For the text-containing cell, return its midpoint in (X, Y) coordinate format. 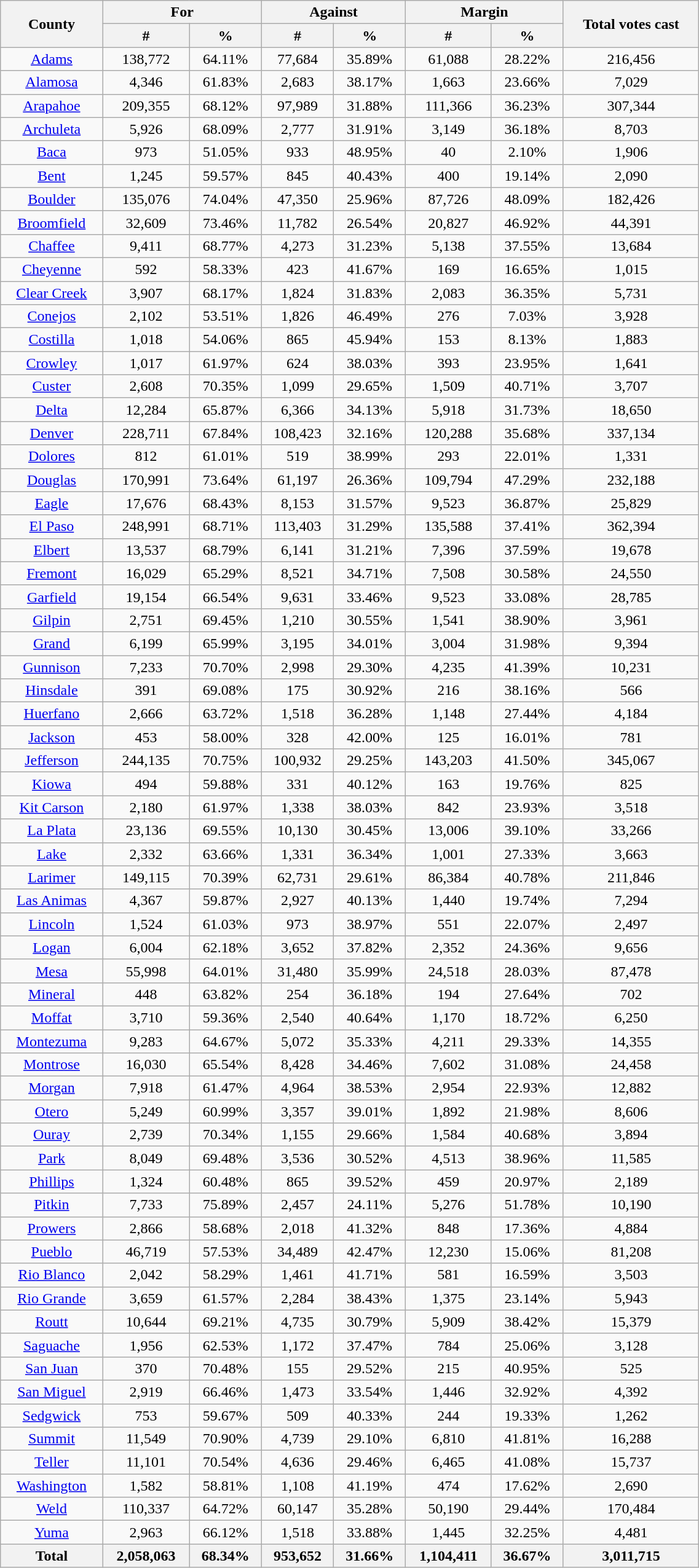
23.66% (527, 82)
41.50% (527, 761)
29.61% (370, 877)
3,659 (146, 1298)
58.33% (225, 269)
19,678 (631, 550)
519 (298, 457)
4,211 (449, 1041)
1,445 (449, 1532)
6,810 (449, 1439)
Costilla (52, 340)
169 (449, 269)
812 (146, 457)
29.65% (370, 386)
3,907 (146, 293)
2,739 (146, 1135)
46.92% (527, 222)
22.07% (527, 924)
2,058,063 (146, 1556)
2,866 (146, 1228)
3,011,715 (631, 1556)
San Miguel (52, 1392)
28.03% (527, 971)
216 (449, 691)
60.99% (225, 1111)
Prowers (52, 1228)
25.96% (370, 199)
17.36% (527, 1228)
69.48% (225, 1158)
38.99% (370, 457)
1,148 (449, 714)
24,458 (631, 1065)
46.49% (370, 316)
14,355 (631, 1041)
Against (333, 12)
44,391 (631, 222)
58.81% (225, 1486)
7,918 (146, 1088)
Morgan (52, 1088)
8,153 (298, 503)
Saguache (52, 1345)
1,582 (146, 1486)
2,963 (146, 1532)
Total votes cast (631, 24)
59.67% (225, 1415)
1,324 (146, 1182)
64.67% (225, 1041)
97,989 (298, 106)
51.78% (527, 1205)
33,266 (631, 831)
3,961 (631, 620)
17.62% (527, 1486)
68.34% (225, 1556)
41.39% (527, 667)
328 (298, 737)
Phillips (52, 1182)
2,690 (631, 1486)
2,666 (146, 714)
3,707 (631, 386)
24.11% (370, 1205)
19.14% (527, 176)
23.14% (527, 1298)
36.34% (370, 854)
2,927 (298, 901)
6,199 (146, 643)
31.66% (370, 1556)
13,537 (146, 550)
27.44% (527, 714)
66.54% (225, 597)
753 (146, 1415)
38.96% (527, 1158)
19,154 (146, 597)
Gilpin (52, 620)
842 (449, 807)
113,403 (298, 527)
Margin (484, 12)
6,366 (298, 410)
494 (146, 784)
35.89% (370, 59)
30.52% (370, 1158)
228,711 (146, 433)
Mesa (52, 971)
42.00% (370, 737)
63.66% (225, 854)
34.13% (370, 410)
22.01% (527, 457)
25,829 (631, 503)
29.52% (370, 1368)
55,998 (146, 971)
1,509 (449, 386)
61.01% (225, 457)
31,480 (298, 971)
Las Animas (52, 901)
11,585 (631, 1158)
254 (298, 994)
59.87% (225, 901)
Otero (52, 1111)
4,392 (631, 1392)
2.10% (527, 152)
20.97% (527, 1182)
232,188 (631, 480)
175 (298, 691)
138,772 (146, 59)
8,428 (298, 1065)
69.55% (225, 831)
31.29% (370, 527)
6,141 (298, 550)
37.41% (527, 527)
2,189 (631, 1182)
39.01% (370, 1111)
1,663 (449, 82)
Park (52, 1158)
3,357 (298, 1111)
331 (298, 784)
7,508 (449, 573)
2,083 (449, 293)
525 (631, 1368)
69.21% (225, 1322)
20,827 (449, 222)
337,134 (631, 433)
68.12% (225, 106)
Kit Carson (52, 807)
5,918 (449, 410)
67.84% (225, 433)
9,631 (298, 597)
8,703 (631, 129)
4,367 (146, 901)
46,719 (146, 1252)
11,549 (146, 1439)
65.87% (225, 410)
63.72% (225, 714)
2,102 (146, 316)
15,379 (631, 1322)
Rio Grande (52, 1298)
40.71% (527, 386)
62.53% (225, 1345)
21.98% (527, 1111)
65.99% (225, 643)
62,731 (298, 877)
16,288 (631, 1439)
19.74% (527, 901)
Jackson (52, 737)
1,262 (631, 1415)
1,170 (449, 1017)
53.51% (225, 316)
La Plata (52, 831)
Lincoln (52, 924)
3,195 (298, 643)
Ouray (52, 1135)
153 (449, 340)
3,128 (631, 1345)
8,521 (298, 573)
2,042 (146, 1275)
40.33% (370, 1415)
12,284 (146, 410)
1,440 (449, 901)
30.79% (370, 1322)
Pitkin (52, 1205)
459 (449, 1182)
Montezuma (52, 1041)
12,230 (449, 1252)
4,235 (449, 667)
7,733 (146, 1205)
2,998 (298, 667)
1,892 (449, 1111)
182,426 (631, 199)
31.73% (527, 410)
68.09% (225, 129)
3,518 (631, 807)
5,731 (631, 293)
Grand (52, 643)
33.46% (370, 597)
1,461 (298, 1275)
Gunnison (52, 667)
33.54% (370, 1392)
2,954 (449, 1088)
10,190 (631, 1205)
For (182, 12)
Rio Blanco (52, 1275)
Yuma (52, 1532)
38.17% (370, 82)
1,524 (146, 924)
41.32% (370, 1228)
61.47% (225, 1088)
68.71% (225, 527)
27.33% (527, 854)
825 (631, 784)
5,276 (449, 1205)
31.83% (370, 293)
65.29% (225, 573)
63.82% (225, 994)
Boulder (52, 199)
7,396 (449, 550)
581 (449, 1275)
702 (631, 994)
31.98% (527, 643)
Adams (52, 59)
Garfield (52, 597)
34,489 (298, 1252)
31.57% (370, 503)
38.42% (527, 1322)
Custer (52, 386)
29.44% (527, 1509)
74.04% (225, 199)
370 (146, 1368)
Larimer (52, 877)
51.05% (225, 152)
10,644 (146, 1322)
Conejos (52, 316)
69.08% (225, 691)
3,663 (631, 854)
10,231 (631, 667)
50,190 (449, 1509)
68.43% (225, 503)
30.58% (527, 573)
Kiowa (52, 784)
18,650 (631, 410)
1,017 (146, 363)
3,536 (298, 1158)
37.59% (527, 550)
36.87% (527, 503)
Montrose (52, 1065)
215 (449, 1368)
29.46% (370, 1462)
68.17% (225, 293)
448 (146, 994)
2,777 (298, 129)
24.36% (527, 947)
Weld (52, 1509)
848 (449, 1228)
1,099 (298, 386)
40 (449, 152)
1,172 (298, 1345)
13,006 (449, 831)
423 (298, 269)
29.30% (370, 667)
41.67% (370, 269)
1,338 (298, 807)
61,197 (298, 480)
Douglas (52, 480)
58.00% (225, 737)
1,155 (298, 1135)
1,001 (449, 854)
58.68% (225, 1228)
1,541 (449, 620)
4,964 (298, 1088)
60.48% (225, 1182)
Summit (52, 1439)
248,991 (146, 527)
87,478 (631, 971)
36.35% (527, 293)
2,497 (631, 924)
59.57% (225, 176)
Eagle (52, 503)
1,584 (449, 1135)
3,004 (449, 643)
2,608 (146, 386)
32,609 (146, 222)
41.08% (527, 1462)
27.64% (527, 994)
County (52, 24)
3,149 (449, 129)
2,352 (449, 947)
40.64% (370, 1017)
16,030 (146, 1065)
170,484 (631, 1509)
61.83% (225, 82)
70.54% (225, 1462)
36.28% (370, 714)
6,250 (631, 1017)
45.94% (370, 340)
54.06% (225, 340)
18.72% (527, 1017)
1,826 (298, 316)
2,180 (146, 807)
6,004 (146, 947)
41.81% (527, 1439)
Sedgwick (52, 1415)
108,423 (298, 433)
Arapahoe (52, 106)
38.16% (527, 691)
Logan (52, 947)
29.25% (370, 761)
37.55% (527, 246)
33.88% (370, 1532)
933 (298, 152)
40.43% (370, 176)
40.78% (527, 877)
13,684 (631, 246)
1,473 (298, 1392)
1,883 (631, 340)
110,337 (146, 1509)
48.09% (527, 199)
73.64% (225, 480)
70.75% (225, 761)
62.18% (225, 947)
244,135 (146, 761)
1,824 (298, 293)
Archuleta (52, 129)
1,108 (298, 1486)
38.43% (370, 1298)
Bent (52, 176)
1,210 (298, 620)
Hinsdale (52, 691)
Elbert (52, 550)
2,332 (146, 854)
37.47% (370, 1345)
70.34% (225, 1135)
70.90% (225, 1439)
68.79% (225, 550)
953,652 (298, 1556)
29.10% (370, 1439)
4,346 (146, 82)
4,184 (631, 714)
Lake (52, 854)
135,076 (146, 199)
26.36% (370, 480)
7,233 (146, 667)
24,518 (449, 971)
32.92% (527, 1392)
393 (449, 363)
40.12% (370, 784)
624 (298, 363)
Chaffee (52, 246)
5,249 (146, 1111)
784 (449, 1345)
345,067 (631, 761)
1,104,411 (449, 1556)
59.36% (225, 1017)
4,513 (449, 1158)
2,540 (298, 1017)
3,503 (631, 1275)
3,652 (298, 947)
16.65% (527, 269)
163 (449, 784)
2,751 (146, 620)
209,355 (146, 106)
34.71% (370, 573)
Alamosa (52, 82)
61.03% (225, 924)
42.47% (370, 1252)
Crowley (52, 363)
111,366 (449, 106)
4,739 (298, 1439)
9,283 (146, 1041)
16.01% (527, 737)
9,394 (631, 643)
Mineral (52, 994)
12,882 (631, 1088)
31.08% (527, 1065)
5,909 (449, 1322)
22.93% (527, 1088)
10,130 (298, 831)
15,737 (631, 1462)
30.55% (370, 620)
109,794 (449, 480)
29.66% (370, 1135)
2,090 (631, 176)
47,350 (298, 199)
64.72% (225, 1509)
Huerfano (52, 714)
40.13% (370, 901)
41.71% (370, 1275)
2,018 (298, 1228)
87,726 (449, 199)
7,602 (449, 1065)
36.67% (527, 1556)
781 (631, 737)
216,456 (631, 59)
307,344 (631, 106)
47.29% (527, 480)
2,284 (298, 1298)
4,273 (298, 246)
100,932 (298, 761)
244 (449, 1415)
23,136 (146, 831)
362,394 (631, 527)
11,101 (146, 1462)
38.53% (370, 1088)
1,446 (449, 1392)
39.52% (370, 1182)
31.88% (370, 106)
592 (146, 269)
31.23% (370, 246)
4,884 (631, 1228)
64.01% (225, 971)
293 (449, 457)
9,411 (146, 246)
8.13% (527, 340)
70.39% (225, 877)
35.33% (370, 1041)
48.95% (370, 152)
2,919 (146, 1392)
33.08% (527, 597)
34.46% (370, 1065)
1,375 (449, 1298)
40.68% (527, 1135)
1,641 (631, 363)
23.95% (527, 363)
276 (449, 316)
143,203 (449, 761)
25.06% (527, 1345)
28.22% (527, 59)
Pueblo (52, 1252)
Denver (52, 433)
120,288 (449, 433)
28,785 (631, 597)
24,550 (631, 573)
1,956 (146, 1345)
400 (449, 176)
41.19% (370, 1486)
551 (449, 924)
39.10% (527, 831)
9,656 (631, 947)
135,588 (449, 527)
16.59% (527, 1275)
38.90% (527, 620)
38.97% (370, 924)
Baca (52, 152)
Total (52, 1556)
155 (298, 1368)
2,457 (298, 1205)
61,088 (449, 59)
70.35% (225, 386)
566 (631, 691)
211,846 (631, 877)
5,926 (146, 129)
23.93% (527, 807)
Teller (52, 1462)
70.70% (225, 667)
40.95% (527, 1368)
125 (449, 737)
Fremont (52, 573)
36.23% (527, 106)
69.45% (225, 620)
845 (298, 176)
6,465 (449, 1462)
Delta (52, 410)
Broomfield (52, 222)
19.33% (527, 1415)
El Paso (52, 527)
8,606 (631, 1111)
Clear Creek (52, 293)
16,029 (146, 573)
75.89% (225, 1205)
32.25% (527, 1532)
15.06% (527, 1252)
73.46% (225, 222)
Cheyenne (52, 269)
7,029 (631, 82)
Dolores (52, 457)
1,245 (146, 176)
3,710 (146, 1017)
3,894 (631, 1135)
29.33% (527, 1041)
86,384 (449, 877)
64.11% (225, 59)
4,636 (298, 1462)
3,928 (631, 316)
37.82% (370, 947)
58.29% (225, 1275)
30.45% (370, 831)
7.03% (527, 316)
194 (449, 994)
2,683 (298, 82)
11,782 (298, 222)
70.48% (225, 1368)
474 (449, 1486)
1,018 (146, 340)
31.91% (370, 129)
30.92% (370, 691)
17,676 (146, 503)
391 (146, 691)
35.99% (370, 971)
32.16% (370, 433)
57.53% (225, 1252)
19.76% (527, 784)
35.68% (527, 433)
35.28% (370, 1509)
5,138 (449, 246)
65.54% (225, 1065)
34.01% (370, 643)
1,015 (631, 269)
60,147 (298, 1509)
66.12% (225, 1532)
68.77% (225, 246)
Jefferson (52, 761)
1,906 (631, 152)
Moffat (52, 1017)
453 (146, 737)
Routt (52, 1322)
5,072 (298, 1041)
8,049 (146, 1158)
5,943 (631, 1298)
31.21% (370, 550)
Washington (52, 1486)
7,294 (631, 901)
59.88% (225, 784)
149,115 (146, 877)
26.54% (370, 222)
4,735 (298, 1322)
61.57% (225, 1298)
170,991 (146, 480)
66.46% (225, 1392)
77,684 (298, 59)
San Juan (52, 1368)
509 (298, 1415)
81,208 (631, 1252)
4,481 (631, 1532)
